For the text-containing cell, return its midpoint in (X, Y) coordinate format. 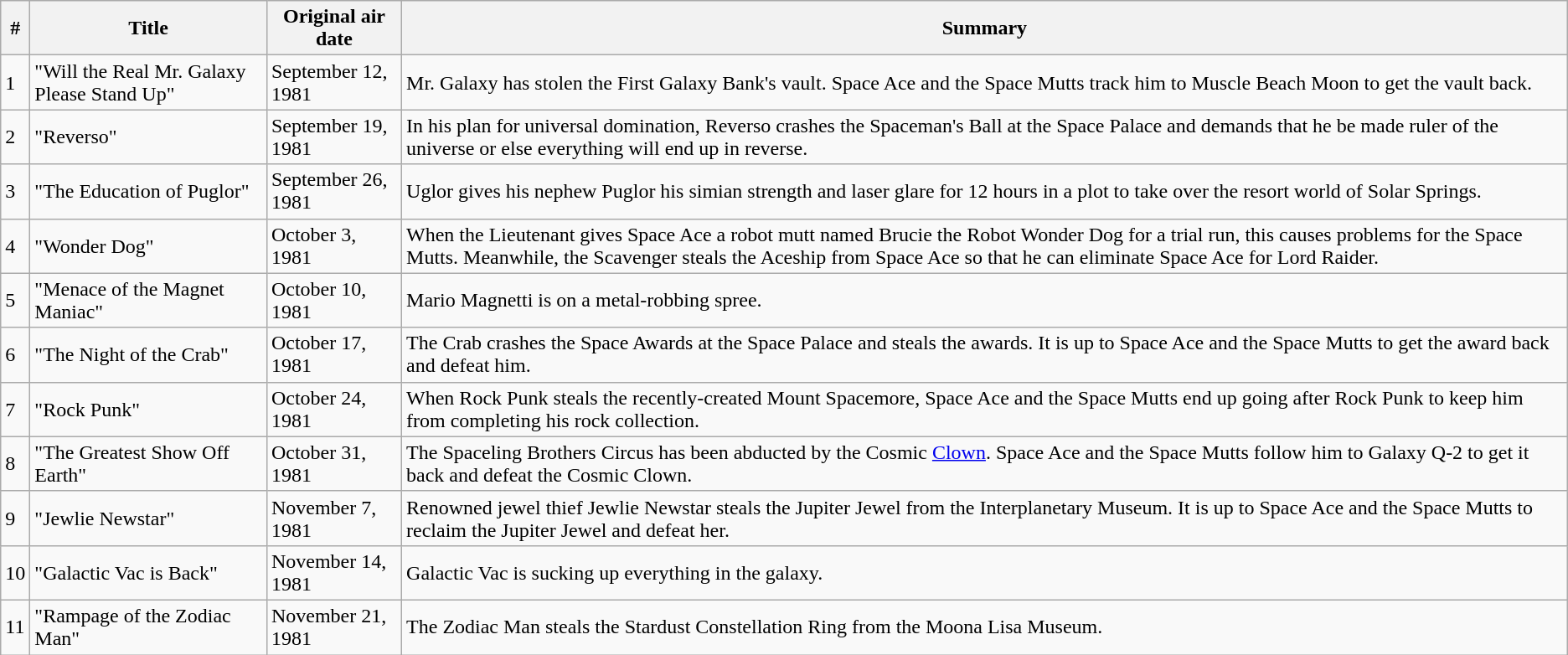
2 (15, 137)
4 (15, 246)
November 14, 1981 (333, 573)
"Reverso" (149, 137)
# (15, 28)
September 19, 1981 (333, 137)
October 31, 1981 (333, 464)
October 3, 1981 (333, 246)
November 7, 1981 (333, 518)
7 (15, 409)
November 21, 1981 (333, 627)
"The Night of the Crab" (149, 355)
8 (15, 464)
The Zodiac Man steals the Stardust Constellation Ring from the Moona Lisa Museum. (985, 627)
September 26, 1981 (333, 191)
Summary (985, 28)
"Jewlie Newstar" (149, 518)
"The Education of Puglor" (149, 191)
"Menace of the Magnet Maniac" (149, 300)
"Wonder Dog" (149, 246)
October 24, 1981 (333, 409)
"The Greatest Show Off Earth" (149, 464)
11 (15, 627)
1 (15, 82)
Mr. Galaxy has stolen the First Galaxy Bank's vault. Space Ace and the Space Mutts track him to Muscle Beach Moon to get the vault back. (985, 82)
"Rampage of the Zodiac Man" (149, 627)
September 12, 1981 (333, 82)
Galactic Vac is sucking up everything in the galaxy. (985, 573)
Title (149, 28)
Original air date (333, 28)
October 17, 1981 (333, 355)
Uglor gives his nephew Puglor his simian strength and laser glare for 12 hours in a plot to take over the resort world of Solar Springs. (985, 191)
October 10, 1981 (333, 300)
"Galactic Vac is Back" (149, 573)
Mario Magnetti is on a metal-robbing spree. (985, 300)
9 (15, 518)
3 (15, 191)
5 (15, 300)
"Will the Real Mr. Galaxy Please Stand Up" (149, 82)
10 (15, 573)
"Rock Punk" (149, 409)
6 (15, 355)
